Determine the (x, y) coordinate at the center of the cell enclosing the given text.  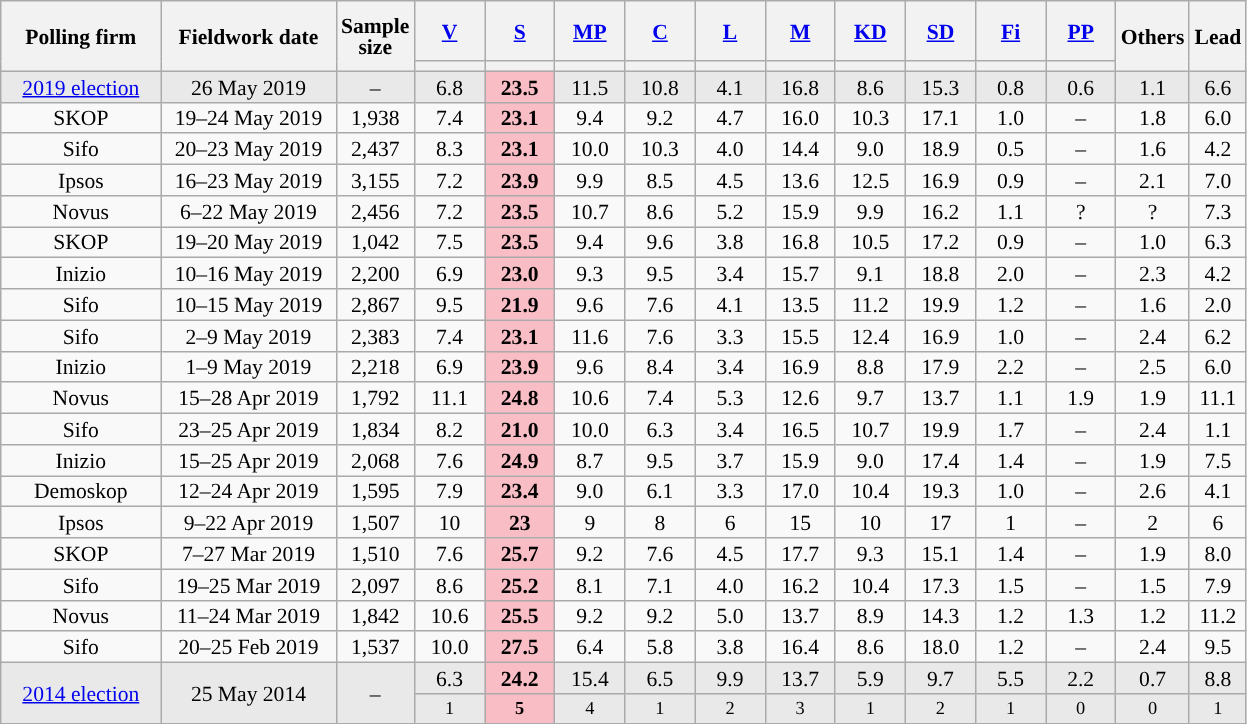
5.5 (1010, 678)
10.8 (660, 86)
14.4 (800, 150)
1,537 (375, 648)
17.7 (800, 554)
5 (520, 709)
19.3 (940, 492)
2–9 May 2019 (248, 336)
16.4 (800, 648)
MP (590, 31)
8.0 (1218, 554)
15.3 (940, 86)
1.3 (1081, 616)
6.1 (660, 492)
1,510 (375, 554)
Demoskop (81, 492)
7.1 (660, 584)
26 May 2019 (248, 86)
17 (940, 522)
9 (590, 522)
Polling firm (81, 36)
17.1 (940, 118)
12.6 (800, 398)
15 (800, 522)
2,437 (375, 150)
20–23 May 2019 (248, 150)
8.9 (870, 616)
8.4 (660, 366)
1,938 (375, 118)
16.0 (800, 118)
19–24 May 2019 (248, 118)
8.7 (590, 460)
8.1 (590, 584)
2,867 (375, 304)
0.5 (1010, 150)
17.4 (940, 460)
PP (1081, 31)
17.9 (940, 366)
Samplesize (375, 36)
4.7 (730, 118)
5.9 (870, 678)
16–23 May 2019 (248, 180)
2.5 (1153, 366)
2.1 (1153, 180)
25 May 2014 (248, 694)
6–22 May 2019 (248, 212)
15.1 (940, 554)
Fieldwork date (248, 36)
0.7 (1153, 678)
7.0 (1218, 180)
10–16 May 2019 (248, 274)
8 (660, 522)
0.8 (1010, 86)
5.8 (660, 648)
16.5 (800, 430)
27.5 (520, 648)
14.3 (940, 616)
2,200 (375, 274)
23–25 Apr 2019 (248, 430)
C (660, 31)
15–28 Apr 2019 (248, 398)
24.9 (520, 460)
1–9 May 2019 (248, 366)
0.6 (1081, 86)
9.1 (870, 274)
2.6 (1153, 492)
Fi (1010, 31)
2,068 (375, 460)
11.5 (590, 86)
2,383 (375, 336)
6.6 (1218, 86)
23 (520, 522)
1,507 (375, 522)
18.8 (940, 274)
1.7 (1010, 430)
1,842 (375, 616)
17.0 (800, 492)
3.7 (730, 460)
1,595 (375, 492)
6.5 (660, 678)
2.3 (1153, 274)
6.8 (449, 86)
19–25 Mar 2019 (248, 584)
18.9 (940, 150)
1,792 (375, 398)
7–27 Mar 2019 (248, 554)
15–25 Apr 2019 (248, 460)
9–22 Apr 2019 (248, 522)
2014 election (81, 694)
5.2 (730, 212)
2,218 (375, 366)
Lead (1218, 36)
1.8 (1153, 118)
24.2 (520, 678)
Others (1153, 36)
12.5 (870, 180)
15.4 (590, 678)
11.6 (590, 336)
M (800, 31)
5.0 (730, 616)
10–15 May 2019 (248, 304)
6.4 (590, 648)
3,155 (375, 180)
8.5 (660, 180)
25.2 (520, 584)
15.5 (800, 336)
21.9 (520, 304)
20–25 Feb 2019 (248, 648)
2,097 (375, 584)
2019 election (81, 86)
1,834 (375, 430)
21.0 (520, 430)
17.2 (940, 242)
7.3 (1218, 212)
S (520, 31)
10.5 (870, 242)
KD (870, 31)
1,042 (375, 242)
12.4 (870, 336)
13.6 (800, 180)
2,456 (375, 212)
SD (940, 31)
23.4 (520, 492)
13.5 (800, 304)
15.7 (800, 274)
6.2 (1218, 336)
18.0 (940, 648)
V (449, 31)
L (730, 31)
25.5 (520, 616)
24.8 (520, 398)
25.7 (520, 554)
8.2 (449, 430)
8.3 (449, 150)
19–20 May 2019 (248, 242)
5.3 (730, 398)
12–24 Apr 2019 (248, 492)
4 (590, 709)
3 (800, 709)
23.0 (520, 274)
17.3 (940, 584)
11–24 Mar 2019 (248, 616)
